Identify which cell holds the provided text, then report its [X, Y] central coordinate. 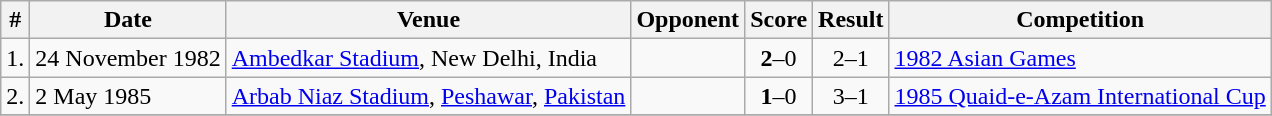
24 November 1982 [128, 58]
Result [851, 20]
Competition [1080, 20]
2. [16, 96]
1982 Asian Games [1080, 58]
1–0 [779, 96]
Date [128, 20]
# [16, 20]
Venue [428, 20]
2 May 1985 [128, 96]
Arbab Niaz Stadium, Peshawar, Pakistan [428, 96]
1. [16, 58]
Score [779, 20]
Opponent [688, 20]
2–0 [779, 58]
3–1 [851, 96]
1985 Quaid-e-Azam International Cup [1080, 96]
2–1 [851, 58]
Ambedkar Stadium, New Delhi, India [428, 58]
